Locate the cell with the specified text and output its (x, y) center coordinate. 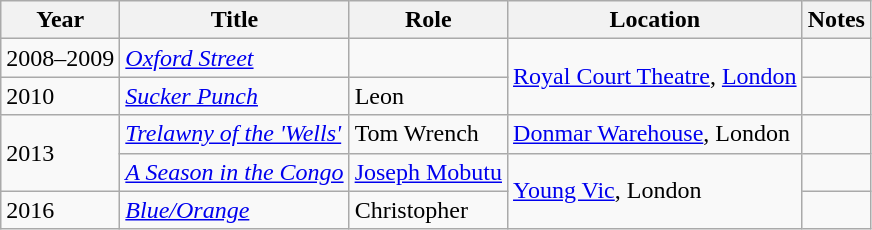
2013 (60, 153)
Sucker Punch (234, 96)
A Season in the Congo (234, 172)
Leon (428, 96)
2008–2009 (60, 58)
Role (428, 20)
Young Vic, London (656, 191)
Location (656, 20)
Title (234, 20)
2010 (60, 96)
2016 (60, 210)
Christopher (428, 210)
Notes (836, 20)
Trelawny of the 'Wells' (234, 134)
Tom Wrench (428, 134)
Royal Court Theatre, London (656, 77)
Blue/Orange (234, 210)
Year (60, 20)
Oxford Street (234, 58)
Donmar Warehouse, London (656, 134)
Joseph Mobutu (428, 172)
